Capture the cell that displays the provided text and extract its [X, Y] central coordinate. 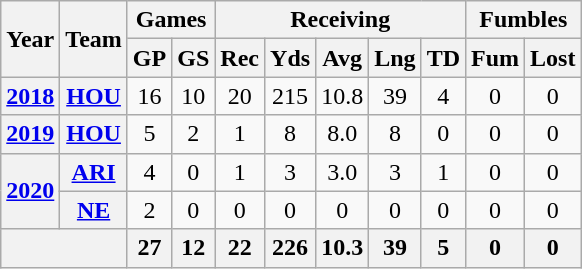
NE [94, 210]
GP [149, 58]
Fum [496, 58]
GS [194, 58]
TD [443, 58]
Receiving [340, 20]
2018 [30, 96]
226 [290, 248]
2019 [30, 134]
ARI [94, 172]
Yds [290, 58]
215 [290, 96]
3.0 [342, 172]
Avg [342, 58]
Lng [395, 58]
Games [170, 20]
10 [194, 96]
22 [240, 248]
12 [194, 248]
8.0 [342, 134]
27 [149, 248]
Fumbles [524, 20]
Team [94, 39]
Lost [553, 58]
16 [149, 96]
10.3 [342, 248]
Year [30, 39]
10.8 [342, 96]
20 [240, 96]
Rec [240, 58]
2020 [30, 191]
